Detect which cell encompasses the target text, then output its [x, y] center coordinate. 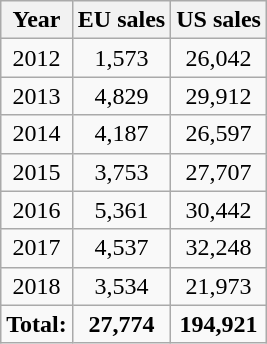
26,597 [219, 134]
30,442 [219, 210]
27,707 [219, 172]
3,534 [121, 286]
Year [37, 20]
2013 [37, 96]
Total: [37, 324]
4,537 [121, 248]
US sales [219, 20]
2016 [37, 210]
21,973 [219, 286]
32,248 [219, 248]
2017 [37, 248]
2015 [37, 172]
4,829 [121, 96]
4,187 [121, 134]
2012 [37, 58]
2014 [37, 134]
27,774 [121, 324]
5,361 [121, 210]
26,042 [219, 58]
3,753 [121, 172]
29,912 [219, 96]
2018 [37, 286]
EU sales [121, 20]
194,921 [219, 324]
1,573 [121, 58]
